Capture the cell that displays the provided text and extract its (X, Y) central coordinate. 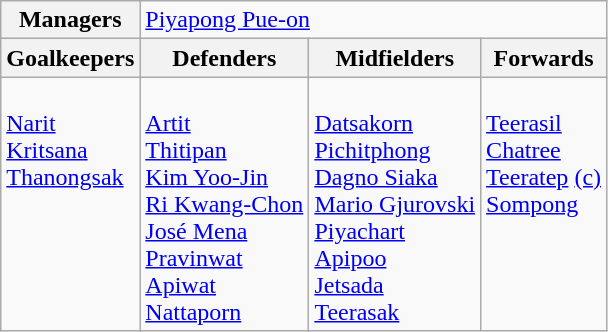
Midfielders (395, 58)
Piyapong Pue-on (374, 20)
Defenders (224, 58)
Narit Kritsana Thanongsak (70, 204)
Artit Thitipan Kim Yoo-Jin Ri Kwang-Chon José Mena Pravinwat Apiwat Nattaporn (224, 204)
Goalkeepers (70, 58)
Managers (70, 20)
Forwards (544, 58)
Datsakorn Pichitphong Dagno Siaka Mario Gjurovski Piyachart Apipoo Jetsada Teerasak (395, 204)
Teerasil Chatree Teeratep (c) Sompong (544, 204)
